Detect which cell encompasses the target text, then output its (x, y) center coordinate. 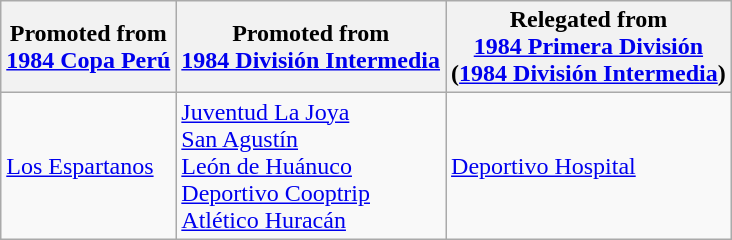
Los Espartanos (88, 166)
Juventud La Joya San Agustín León de Huánuco Deportivo Cooptrip Atlético Huracán (311, 166)
Promoted from1984 Copa Perú (88, 47)
Promoted from1984 División Intermedia (311, 47)
Deportivo Hospital (589, 166)
Relegated from1984 Primera División(1984 División Intermedia) (589, 47)
